From the cell containing the given text, extract its center point as (X, Y) coordinate. 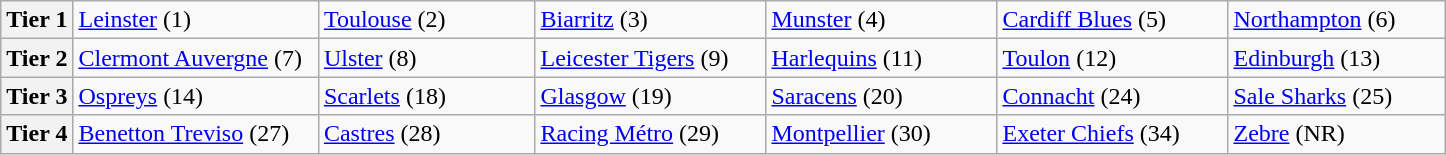
Leinster (1) (196, 20)
Northampton (6) (1336, 20)
Scarlets (18) (426, 96)
Montpellier (30) (882, 134)
Castres (28) (426, 134)
Clermont Auvergne (7) (196, 58)
Zebre (NR) (1336, 134)
Tier 3 (37, 96)
Ospreys (14) (196, 96)
Biarritz (3) (650, 20)
Cardiff Blues (5) (1112, 20)
Tier 1 (37, 20)
Sale Sharks (25) (1336, 96)
Munster (4) (882, 20)
Racing Métro (29) (650, 134)
Toulon (12) (1112, 58)
Ulster (8) (426, 58)
Toulouse (2) (426, 20)
Connacht (24) (1112, 96)
Tier 4 (37, 134)
Benetton Treviso (27) (196, 134)
Saracens (20) (882, 96)
Leicester Tigers (9) (650, 58)
Exeter Chiefs (34) (1112, 134)
Glasgow (19) (650, 96)
Edinburgh (13) (1336, 58)
Tier 2 (37, 58)
Harlequins (11) (882, 58)
